For the text-containing cell, return its midpoint in (X, Y) coordinate format. 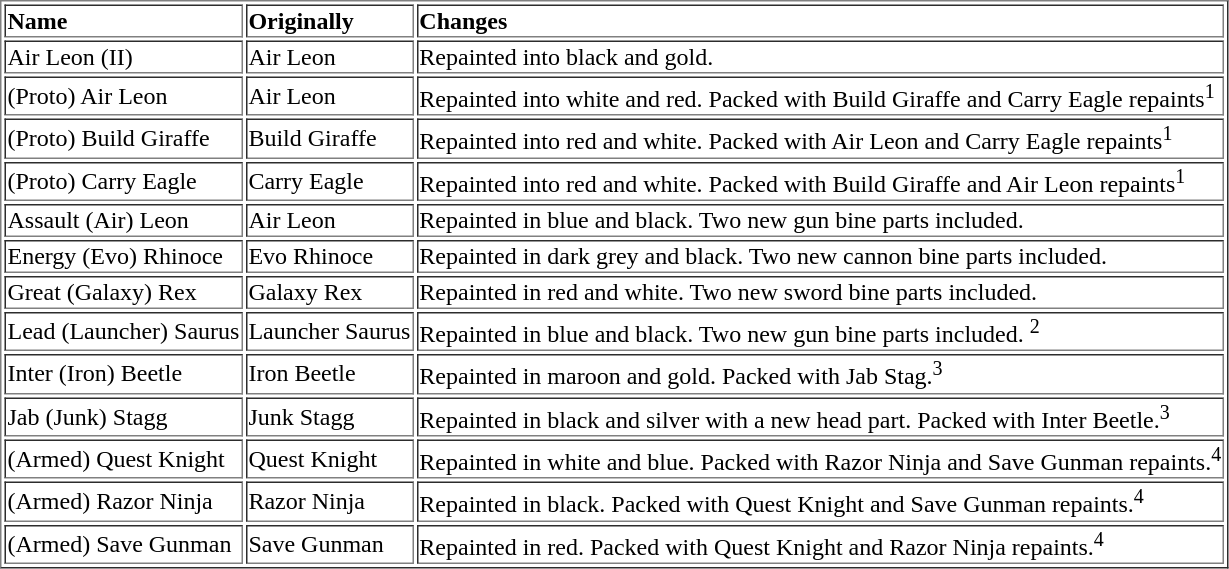
Repainted in white and blue. Packed with Razor Ninja and Save Gunman repaints.4 (820, 458)
(Armed) Save Gunman (123, 544)
Assault (Air) Leon (123, 220)
(Proto) Carry Eagle (123, 180)
Repainted in dark grey and black. Two new cannon bine parts included. (820, 256)
(Proto) Build Giraffe (123, 138)
Inter (Iron) Beetle (123, 374)
Originally (329, 20)
Iron Beetle (329, 374)
Save Gunman (329, 544)
Razor Ninja (329, 502)
Lead (Launcher) Saurus (123, 332)
Repainted in blue and black. Two new gun bine parts included. (820, 220)
Air Leon (II) (123, 56)
Build Giraffe (329, 138)
(Armed) Quest Knight (123, 458)
Repainted into black and gold. (820, 56)
Repainted in black. Packed with Quest Knight and Save Gunman repaints.4 (820, 502)
(Armed) Razor Ninja (123, 502)
Repainted in red and white. Two new sword bine parts included. (820, 292)
Repainted into red and white. Packed with Build Giraffe and Air Leon repaints1 (820, 180)
Repainted into white and red. Packed with Build Giraffe and Carry Eagle repaints1 (820, 96)
Junk Stagg (329, 416)
Evo Rhinoce (329, 256)
Repainted in blue and black. Two new gun bine parts included. 2 (820, 332)
Repainted in black and silver with a new head part. Packed with Inter Beetle.3 (820, 416)
Galaxy Rex (329, 292)
Great (Galaxy) Rex (123, 292)
Energy (Evo) Rhinoce (123, 256)
Jab (Junk) Stagg (123, 416)
Repainted in maroon and gold. Packed with Jab Stag.3 (820, 374)
Carry Eagle (329, 180)
Changes (820, 20)
(Proto) Air Leon (123, 96)
Quest Knight (329, 458)
Repainted into red and white. Packed with Air Leon and Carry Eagle repaints1 (820, 138)
Repainted in red. Packed with Quest Knight and Razor Ninja repaints.4 (820, 544)
Launcher Saurus (329, 332)
Name (123, 20)
